Scan for the cell matching the given text and deliver its (X, Y) coordinate at center. 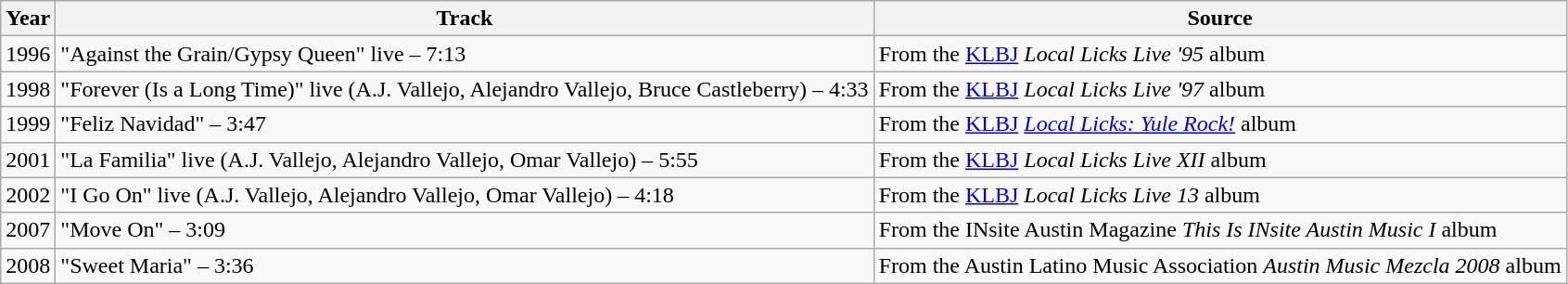
"Move On" – 3:09 (465, 230)
"La Familia" live (A.J. Vallejo, Alejandro Vallejo, Omar Vallejo) – 5:55 (465, 160)
From the KLBJ Local Licks Live 13 album (1220, 195)
"Sweet Maria" – 3:36 (465, 265)
From the KLBJ Local Licks Live XII album (1220, 160)
From the Austin Latino Music Association Austin Music Mezcla 2008 album (1220, 265)
"Against the Grain/Gypsy Queen" live – 7:13 (465, 54)
1996 (28, 54)
2007 (28, 230)
2001 (28, 160)
2002 (28, 195)
Source (1220, 19)
From the KLBJ Local Licks: Yule Rock! album (1220, 124)
"I Go On" live (A.J. Vallejo, Alejandro Vallejo, Omar Vallejo) – 4:18 (465, 195)
1999 (28, 124)
From the KLBJ Local Licks Live '95 album (1220, 54)
From the INsite Austin Magazine This Is INsite Austin Music I album (1220, 230)
2008 (28, 265)
"Forever (Is a Long Time)" live (A.J. Vallejo, Alejandro Vallejo, Bruce Castleberry) – 4:33 (465, 89)
"Feliz Navidad" – 3:47 (465, 124)
1998 (28, 89)
Year (28, 19)
From the KLBJ Local Licks Live '97 album (1220, 89)
Track (465, 19)
